Provide the [X, Y] coordinate of the cell's center where the given text is located.  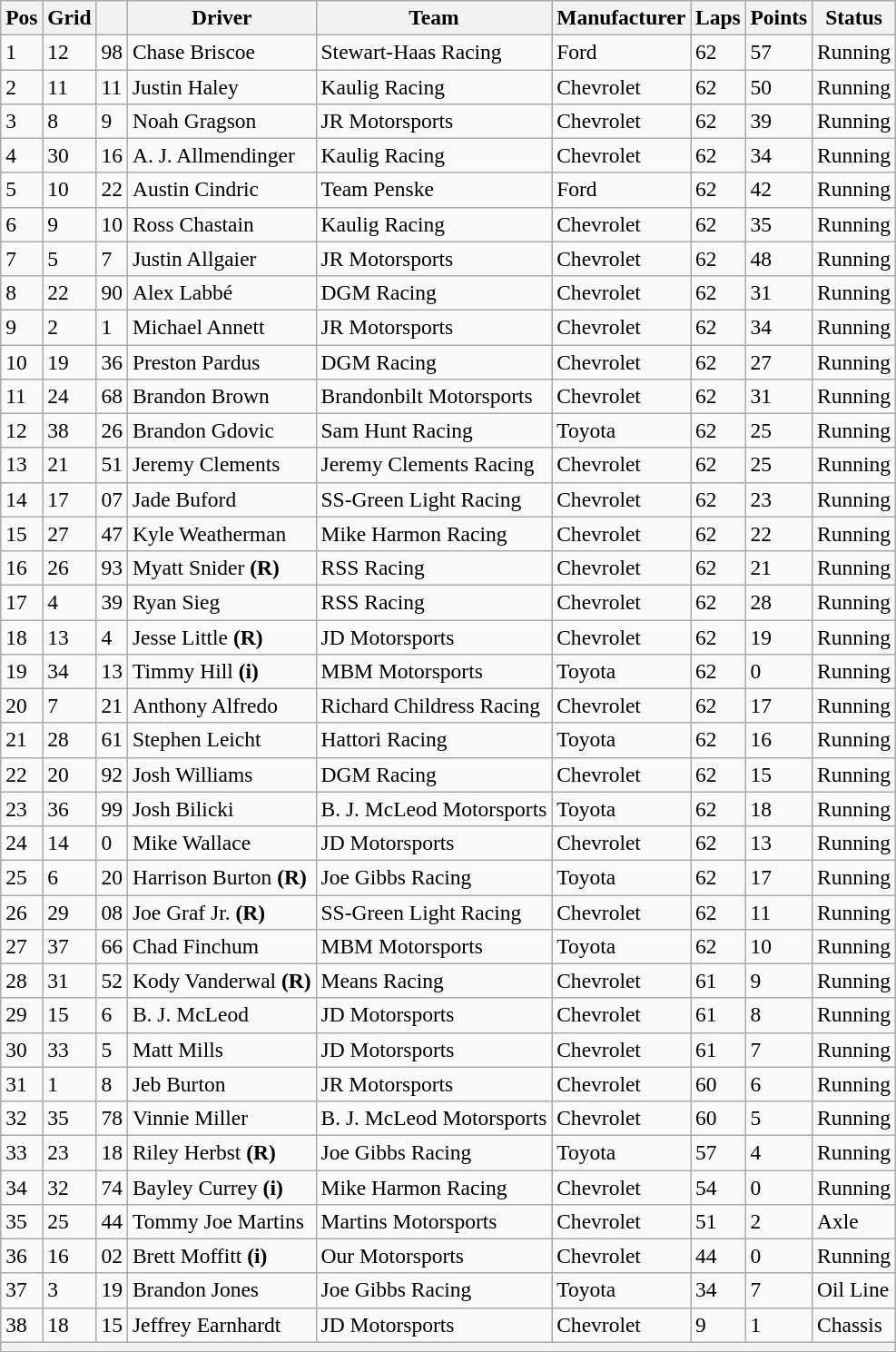
Jeremy Clements Racing [434, 465]
66 [112, 946]
Grid [69, 17]
Oil Line [854, 1290]
Sam Hunt Racing [434, 430]
52 [112, 981]
B. J. McLeod [222, 1015]
Justin Allgaier [222, 259]
92 [112, 775]
Chase Briscoe [222, 52]
Timmy Hill (i) [222, 671]
Status [854, 17]
Anthony Alfredo [222, 706]
47 [112, 534]
Ross Chastain [222, 224]
A. J. Allmendinger [222, 155]
99 [112, 809]
Austin Cindric [222, 190]
Driver [222, 17]
Alex Labbé [222, 292]
Chad Finchum [222, 946]
Noah Gragson [222, 121]
Team [434, 17]
48 [779, 259]
Brandon Gdovic [222, 430]
Bayley Currey (i) [222, 1187]
Hattori Racing [434, 740]
Kody Vanderwal (R) [222, 981]
Justin Haley [222, 86]
50 [779, 86]
08 [112, 912]
Michael Annett [222, 327]
Josh Bilicki [222, 809]
Harrison Burton (R) [222, 877]
Preston Pardus [222, 361]
Brandon Jones [222, 1290]
42 [779, 190]
Tommy Joe Martins [222, 1221]
78 [112, 1118]
Brett Moffitt (i) [222, 1256]
Myatt Snider (R) [222, 567]
Laps [719, 17]
Martins Motorsports [434, 1221]
Manufacturer [621, 17]
Stephen Leicht [222, 740]
Brandon Brown [222, 396]
Kyle Weatherman [222, 534]
Jeffrey Earnhardt [222, 1325]
Axle [854, 1221]
Jesse Little (R) [222, 637]
Pos [22, 17]
Means Racing [434, 981]
54 [719, 1187]
74 [112, 1187]
98 [112, 52]
Richard Childress Racing [434, 706]
68 [112, 396]
07 [112, 499]
Team Penske [434, 190]
Josh Williams [222, 775]
Chassis [854, 1325]
Jade Buford [222, 499]
Brandonbilt Motorsports [434, 396]
Our Motorsports [434, 1256]
Matt Mills [222, 1050]
Stewart-Haas Racing [434, 52]
Vinnie Miller [222, 1118]
02 [112, 1256]
Jeremy Clements [222, 465]
Jeb Burton [222, 1084]
Riley Herbst (R) [222, 1152]
Points [779, 17]
Ryan Sieg [222, 602]
Joe Graf Jr. (R) [222, 912]
90 [112, 292]
Mike Wallace [222, 843]
93 [112, 567]
